Search for the cell housing the specified text and yield its [X, Y] center coordinate. 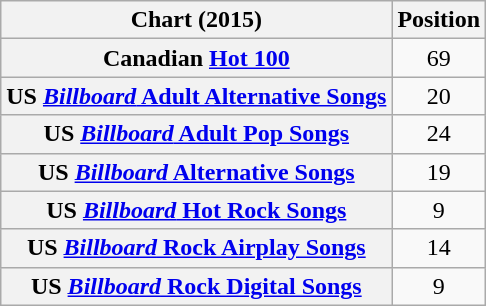
Canadian Hot 100 [196, 58]
19 [439, 172]
Position [439, 20]
Chart (2015) [196, 20]
24 [439, 134]
US Billboard Rock Digital Songs [196, 286]
US Billboard Rock Airplay Songs [196, 248]
US Billboard Alternative Songs [196, 172]
US Billboard Adult Alternative Songs [196, 96]
US Billboard Hot Rock Songs [196, 210]
US Billboard Adult Pop Songs [196, 134]
69 [439, 58]
14 [439, 248]
20 [439, 96]
